From the cell containing the given text, extract its center point as (x, y) coordinate. 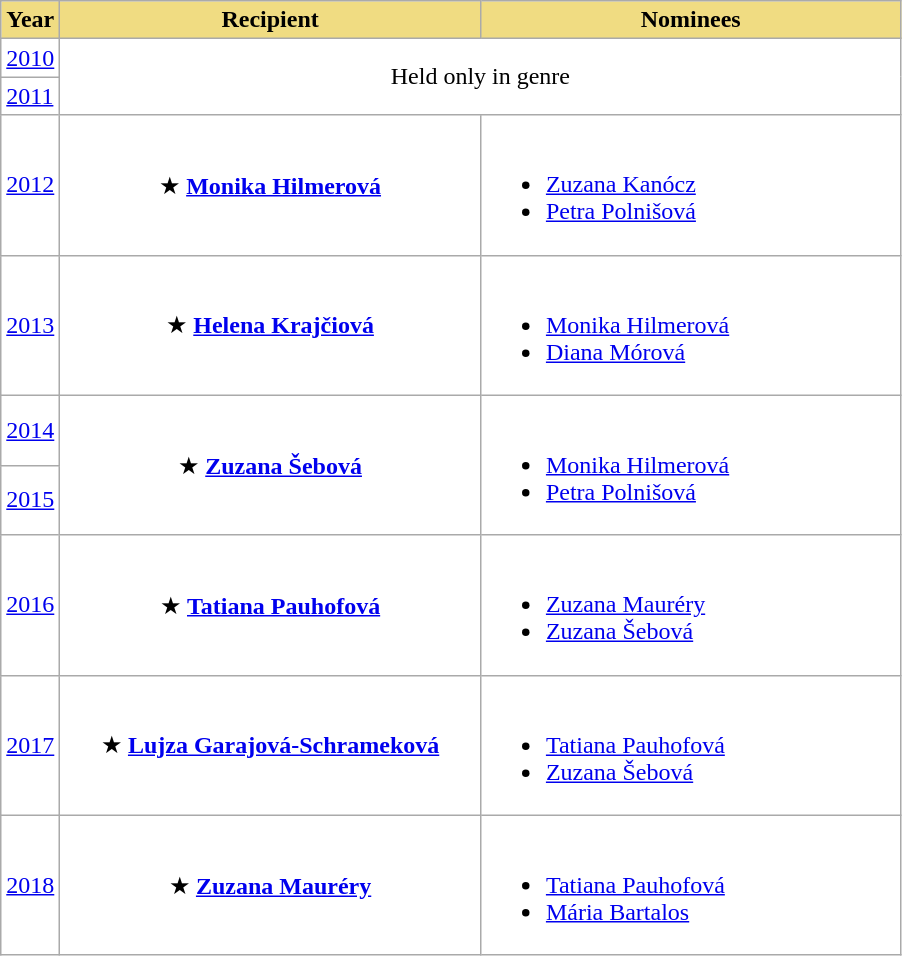
2012 (30, 185)
2014 (30, 430)
Year (30, 20)
★ Helena Krajčiová (270, 325)
Recipient (270, 20)
Zuzana MauréryZuzana Šebová (690, 605)
2010 (30, 58)
2016 (30, 605)
2015 (30, 500)
2018 (30, 885)
Monika HilmerováDiana Mórová (690, 325)
Monika HilmerováPetra Polnišová (690, 465)
★ Zuzana Mauréry (270, 885)
2017 (30, 745)
★ Tatiana Pauhofová (270, 605)
★ Zuzana Šebová (270, 465)
★ Monika Hilmerová (270, 185)
★ Lujza Garajová-Schrameková (270, 745)
2011 (30, 96)
Tatiana PauhofováZuzana Šebová (690, 745)
Zuzana KanóczPetra Polnišová (690, 185)
Held only in genre (480, 77)
Nominees (690, 20)
Tatiana PauhofováMária Bartalos (690, 885)
2013 (30, 325)
